Find where the given text appears and provide that cell's center as [X, Y] coordinate. 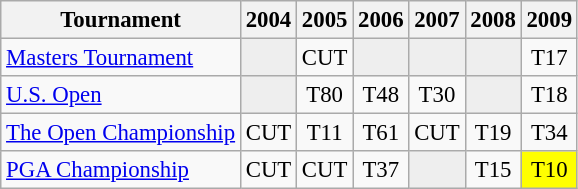
2005 [325, 20]
T17 [549, 58]
U.S. Open [121, 95]
T48 [381, 95]
T15 [493, 170]
T10 [549, 170]
Masters Tournament [121, 58]
The Open Championship [121, 133]
T37 [381, 170]
T61 [381, 133]
T19 [493, 133]
2007 [437, 20]
PGA Championship [121, 170]
T11 [325, 133]
2004 [268, 20]
T30 [437, 95]
2006 [381, 20]
T34 [549, 133]
2008 [493, 20]
2009 [549, 20]
T80 [325, 95]
Tournament [121, 20]
T18 [549, 95]
